Return [x, y] of the center of cell containing provided text 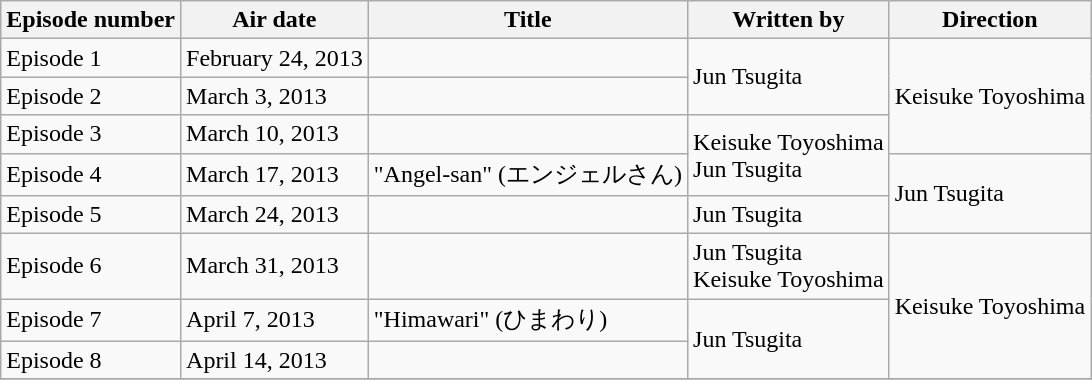
Written by [789, 20]
February 24, 2013 [275, 58]
Keisuke ToyoshimaJun Tsugita [789, 156]
March 3, 2013 [275, 96]
Episode 3 [91, 134]
Episode 4 [91, 174]
"Angel-san" (エンジェルさん) [528, 174]
March 24, 2013 [275, 215]
Episode 7 [91, 320]
April 7, 2013 [275, 320]
Direction [990, 20]
Episode 1 [91, 58]
"Himawari" (ひまわり) [528, 320]
March 31, 2013 [275, 266]
Episode 6 [91, 266]
Title [528, 20]
April 14, 2013 [275, 360]
Episode number [91, 20]
Episode 8 [91, 360]
Air date [275, 20]
March 17, 2013 [275, 174]
Episode 5 [91, 215]
March 10, 2013 [275, 134]
Episode 2 [91, 96]
Jun TsugitaKeisuke Toyoshima [789, 266]
